Identify which cell holds the provided text, then report its [x, y] central coordinate. 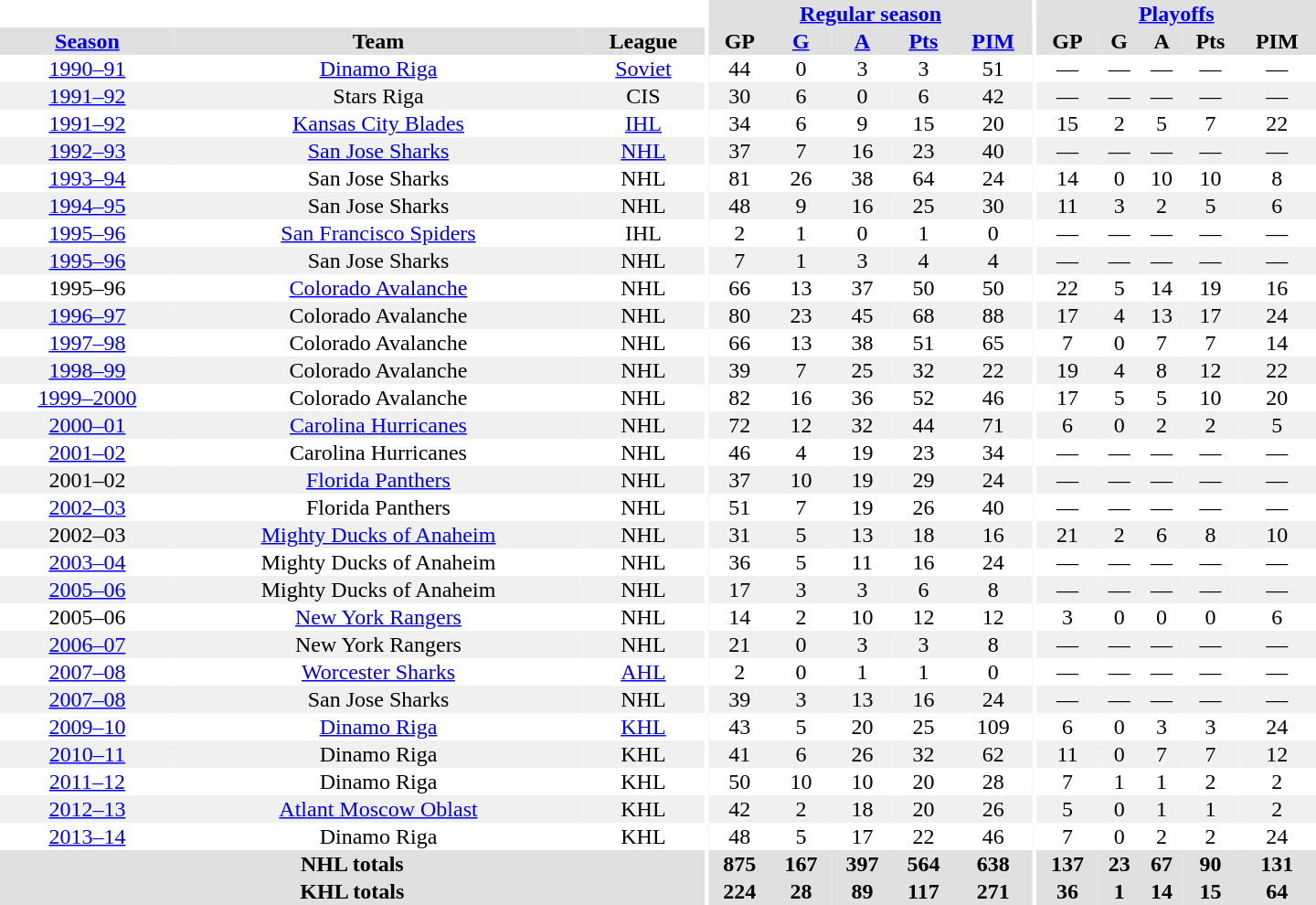
KHL totals [353, 891]
2013–14 [88, 836]
San Francisco Spiders [378, 233]
31 [740, 535]
397 [863, 864]
65 [992, 343]
1990–91 [88, 69]
2009–10 [88, 727]
564 [923, 864]
109 [992, 727]
Team [378, 41]
72 [740, 425]
1996–97 [88, 315]
638 [992, 864]
2006–07 [88, 644]
71 [992, 425]
82 [740, 398]
43 [740, 727]
2010–11 [88, 754]
271 [992, 891]
167 [801, 864]
Kansas City Blades [378, 123]
1999–2000 [88, 398]
1994–95 [88, 206]
1998–99 [88, 370]
League [643, 41]
90 [1210, 864]
41 [740, 754]
Stars Riga [378, 96]
Regular season [870, 14]
52 [923, 398]
1997–98 [88, 343]
224 [740, 891]
62 [992, 754]
CIS [643, 96]
2011–12 [88, 782]
Playoffs [1176, 14]
875 [740, 864]
NHL totals [353, 864]
29 [923, 480]
67 [1162, 864]
88 [992, 315]
2003–04 [88, 562]
Season [88, 41]
2012–13 [88, 809]
45 [863, 315]
Soviet [643, 69]
1992–93 [88, 151]
137 [1067, 864]
81 [740, 178]
117 [923, 891]
2000–01 [88, 425]
1993–94 [88, 178]
80 [740, 315]
Worcester Sharks [378, 672]
89 [863, 891]
AHL [643, 672]
Atlant Moscow Oblast [378, 809]
68 [923, 315]
131 [1277, 864]
